Detect which cell encompasses the target text, then output its (X, Y) center coordinate. 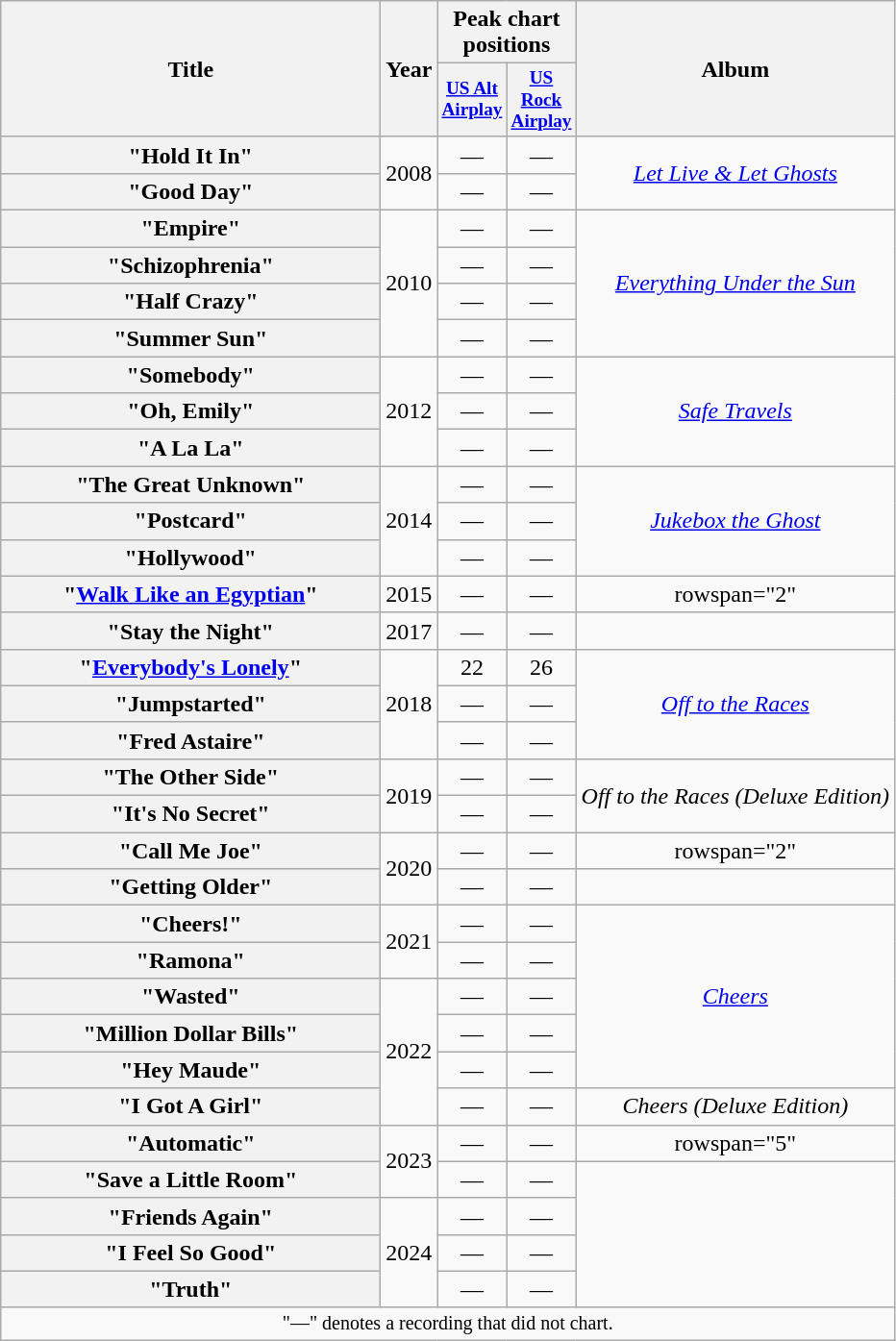
Everything Under the Sun (735, 284)
"Somebody" (190, 375)
"Jumpstarted" (190, 704)
"Postcard" (190, 521)
2015 (410, 594)
Title (190, 69)
US Rock Airplay (541, 100)
"The Great Unknown" (190, 484)
rowspan="5" (735, 1143)
2010 (410, 284)
"I Got A Girl" (190, 1106)
"Fred Astaire" (190, 740)
Peak chart positions (507, 33)
"Cheers!" (190, 924)
2021 (410, 942)
Cheers (735, 997)
"I Feel So Good" (190, 1253)
2018 (410, 704)
"Automatic" (190, 1143)
"Everybody's Lonely" (190, 667)
2020 (410, 869)
"Friends Again" (190, 1216)
"Good Day" (190, 192)
"A La La" (190, 448)
"Truth" (190, 1289)
26 (541, 667)
2019 (410, 796)
"Stay the Night" (190, 631)
"Hollywood" (190, 558)
2008 (410, 173)
"The Other Side" (190, 778)
Year (410, 69)
"Half Crazy" (190, 302)
"Walk Like an Egyptian" (190, 594)
2022 (410, 1052)
2012 (410, 411)
"Save a Little Room" (190, 1180)
Cheers (Deluxe Edition) (735, 1106)
"Wasted" (190, 997)
"—" denotes a recording that did not chart. (448, 1323)
2023 (410, 1161)
Safe Travels (735, 411)
"Oh, Emily" (190, 411)
Off to the Races (735, 704)
"Getting Older" (190, 887)
"Hey Maude" (190, 1070)
"Ramona" (190, 960)
"Empire" (190, 229)
Off to the Races (Deluxe Edition) (735, 796)
22 (472, 667)
2024 (410, 1253)
"Million Dollar Bills" (190, 1033)
"Hold It In" (190, 155)
2014 (410, 521)
"Schizophrenia" (190, 265)
"Summer Sun" (190, 338)
"It's No Secret" (190, 814)
Jukebox the Ghost (735, 521)
Album (735, 69)
"Call Me Joe" (190, 851)
Let Live & Let Ghosts (735, 173)
US Alt Airplay (472, 100)
2017 (410, 631)
